Return the [X, Y] coordinate for the center point of the cell that contains the specified text.  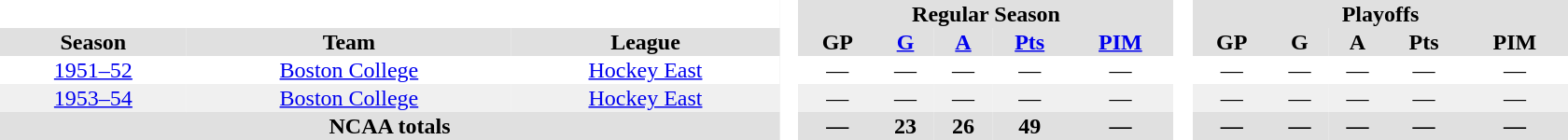
1953–54 [93, 98]
Regular Season [987, 14]
Team [349, 42]
23 [905, 126]
26 [963, 126]
1951–52 [93, 70]
Season [93, 42]
NCAA totals [390, 126]
League [646, 42]
49 [1029, 126]
Playoffs [1380, 14]
